Determine the [X, Y] coordinate at the center of the cell enclosing the given text.  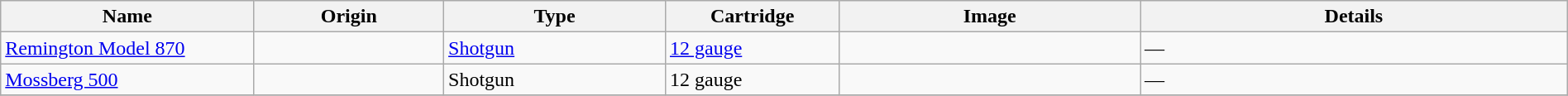
Origin [349, 17]
Cartridge [752, 17]
Name [127, 17]
Type [555, 17]
Remington Model 870 [127, 48]
Details [1355, 17]
Mossberg 500 [127, 79]
Image [990, 17]
